Capture the cell that displays the provided text and extract its [x, y] central coordinate. 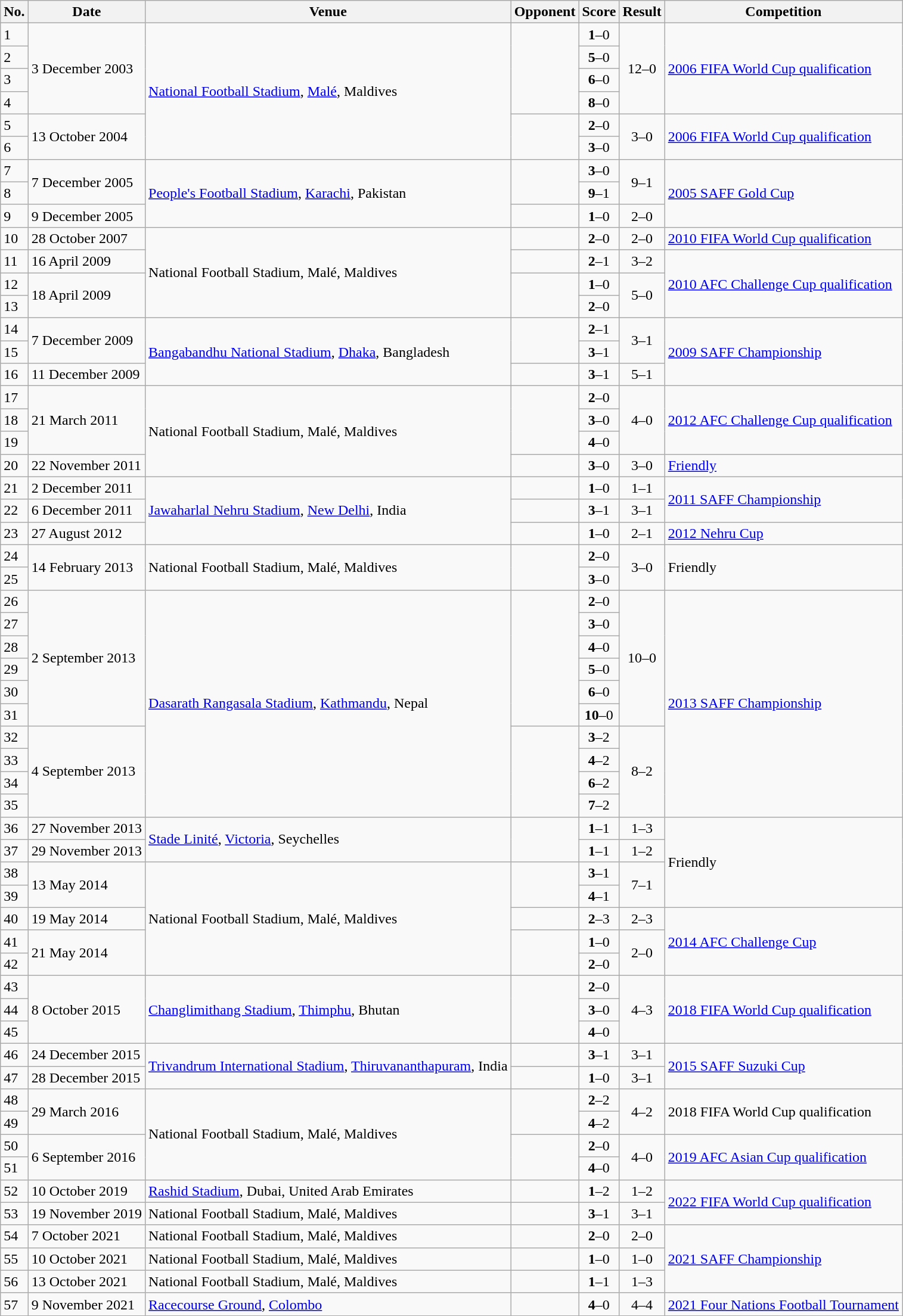
8 [14, 193]
16 [14, 375]
Racecourse Ground, Colombo [328, 1304]
49 [14, 1123]
52 [14, 1191]
7 [14, 170]
16 April 2009 [86, 261]
6–2 [599, 783]
25 [14, 578]
10 October 2021 [86, 1259]
9 November 2021 [86, 1304]
31 [14, 715]
4–4 [642, 1304]
Score [599, 12]
5 [14, 125]
4 September 2013 [86, 771]
2012 Nehru Cup [783, 533]
27 August 2012 [86, 533]
19 May 2014 [86, 919]
43 [14, 987]
13 [14, 307]
No. [14, 12]
22 November 2011 [86, 465]
5–1 [642, 375]
17 [14, 397]
29 November 2013 [86, 851]
34 [14, 783]
13 May 2014 [86, 885]
23 [14, 533]
Date [86, 12]
38 [14, 873]
55 [14, 1259]
33 [14, 760]
28 October 2007 [86, 238]
29 [14, 670]
Result [642, 12]
2022 FIFA World Cup qualification [783, 1202]
15 [14, 352]
24 [14, 556]
8–2 [642, 771]
12–0 [642, 69]
4–1 [599, 896]
2 December 2011 [86, 488]
4–3 [642, 1009]
10 [14, 238]
21 May 2014 [86, 953]
47 [14, 1078]
Venue [328, 12]
2009 SAFF Championship [783, 352]
2021 SAFF Championship [783, 1259]
41 [14, 941]
7–2 [599, 805]
4 [14, 102]
26 [14, 601]
Competition [783, 12]
2010 FIFA World Cup qualification [783, 238]
35 [14, 805]
2 [14, 57]
2013 SAFF Championship [783, 703]
Dasarath Rangasala Stadium, Kathmandu, Nepal [328, 703]
50 [14, 1146]
2005 SAFF Gold Cup [783, 193]
45 [14, 1032]
7–1 [642, 885]
2019 AFC Asian Cup qualification [783, 1157]
2021 Four Nations Football Tournament [783, 1304]
53 [14, 1214]
2014 AFC Challenge Cup [783, 941]
10 October 2019 [86, 1191]
Bangabandhu National Stadium, Dhaka, Bangladesh [328, 352]
2015 SAFF Suzuki Cup [783, 1066]
36 [14, 828]
28 December 2015 [86, 1078]
22 [14, 511]
7 December 2005 [86, 182]
11 [14, 261]
9 December 2005 [86, 216]
8 October 2015 [86, 1009]
19 [14, 443]
6 [14, 148]
13 October 2021 [86, 1281]
51 [14, 1168]
20 [14, 465]
32 [14, 738]
39 [14, 896]
46 [14, 1055]
57 [14, 1304]
2011 SAFF Championship [783, 499]
21 March 2011 [86, 420]
21 [14, 488]
2012 AFC Challenge Cup qualification [783, 420]
2–2 [599, 1100]
14 [14, 329]
44 [14, 1010]
27 [14, 624]
Trivandrum International Stadium, Thiruvananthapuram, India [328, 1066]
48 [14, 1100]
28 [14, 646]
6 December 2011 [86, 511]
7 December 2009 [86, 341]
6 September 2016 [86, 1157]
14 February 2013 [86, 567]
Stade Linité, Victoria, Seychelles [328, 839]
3 December 2003 [86, 69]
Opponent [545, 12]
18 April 2009 [86, 295]
7 October 2021 [86, 1236]
37 [14, 851]
29 March 2016 [86, 1112]
18 [14, 420]
2010 AFC Challenge Cup qualification [783, 284]
9 [14, 216]
Rashid Stadium, Dubai, United Arab Emirates [328, 1191]
12 [14, 284]
People's Football Stadium, Karachi, Pakistan [328, 193]
3 [14, 80]
56 [14, 1281]
54 [14, 1236]
40 [14, 919]
30 [14, 692]
8–0 [599, 102]
19 November 2019 [86, 1214]
42 [14, 964]
27 November 2013 [86, 828]
2 September 2013 [86, 658]
Changlimithang Stadium, Thimphu, Bhutan [328, 1009]
Jawaharlal Nehru Stadium, New Delhi, India [328, 511]
1 [14, 35]
11 December 2009 [86, 375]
24 December 2015 [86, 1055]
13 October 2004 [86, 136]
